Scan for the cell matching the given text and deliver its [x, y] coordinate at center. 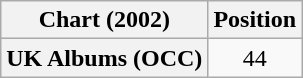
Position [255, 20]
Chart (2002) [104, 20]
UK Albums (OCC) [104, 58]
44 [255, 58]
